Locate the cell with the specified text and output its (x, y) center coordinate. 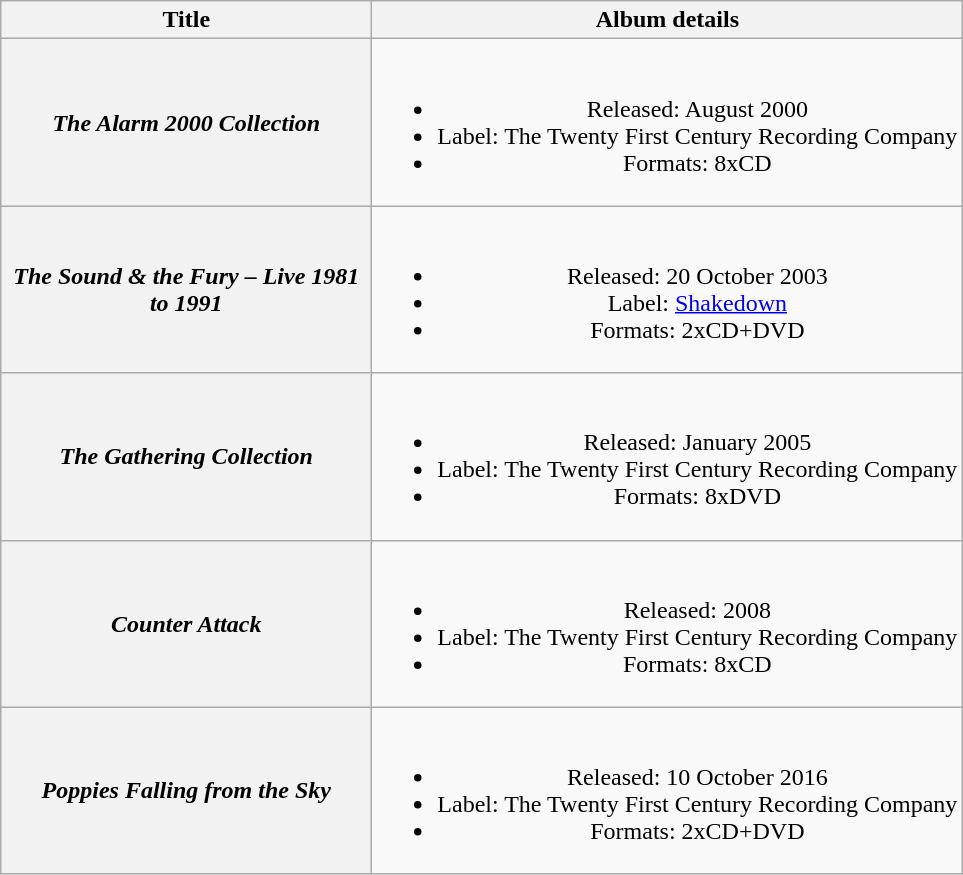
Poppies Falling from the Sky (186, 790)
The Sound & the Fury – Live 1981 to 1991 (186, 290)
Released: August 2000Label: The Twenty First Century Recording CompanyFormats: 8xCD (668, 122)
Released: 2008Label: The Twenty First Century Recording CompanyFormats: 8xCD (668, 624)
Released: January 2005Label: The Twenty First Century Recording CompanyFormats: 8xDVD (668, 456)
Album details (668, 20)
Counter Attack (186, 624)
Released: 20 October 2003Label: ShakedownFormats: 2xCD+DVD (668, 290)
Released: 10 October 2016Label: The Twenty First Century Recording CompanyFormats: 2xCD+DVD (668, 790)
Title (186, 20)
The Alarm 2000 Collection (186, 122)
The Gathering Collection (186, 456)
